Output the [X, Y] coordinate of the center of the cell containing the given text.  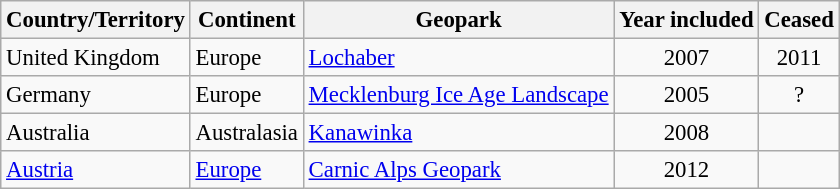
Austria [96, 170]
Mecklenburg Ice Age Landscape [458, 95]
Year included [686, 20]
Carnic Alps Geopark [458, 170]
Australia [96, 133]
Ceased [799, 20]
Country/Territory [96, 20]
Continent [246, 20]
2007 [686, 58]
2012 [686, 170]
Australasia [246, 133]
2011 [799, 58]
Geopark [458, 20]
? [799, 95]
Lochaber [458, 58]
2008 [686, 133]
Kanawinka [458, 133]
2005 [686, 95]
Germany [96, 95]
United Kingdom [96, 58]
